Scan for the cell matching the given text and deliver its [x, y] coordinate at center. 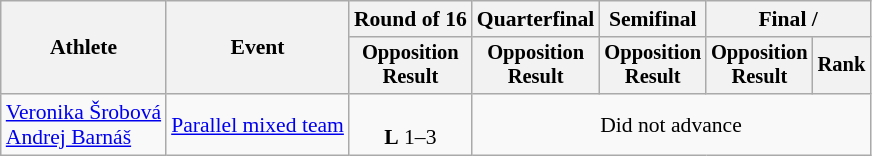
L 1–3 [410, 124]
Did not advance [671, 124]
Parallel mixed team [258, 124]
Rank [842, 66]
Final / [788, 19]
Round of 16 [410, 19]
Semifinal [652, 19]
Event [258, 48]
Veronika ŠrobováAndrej Barnáš [84, 124]
Quarterfinal [536, 19]
Athlete [84, 48]
